Return the [X, Y] coordinate for the center point of the cell that contains the specified text.  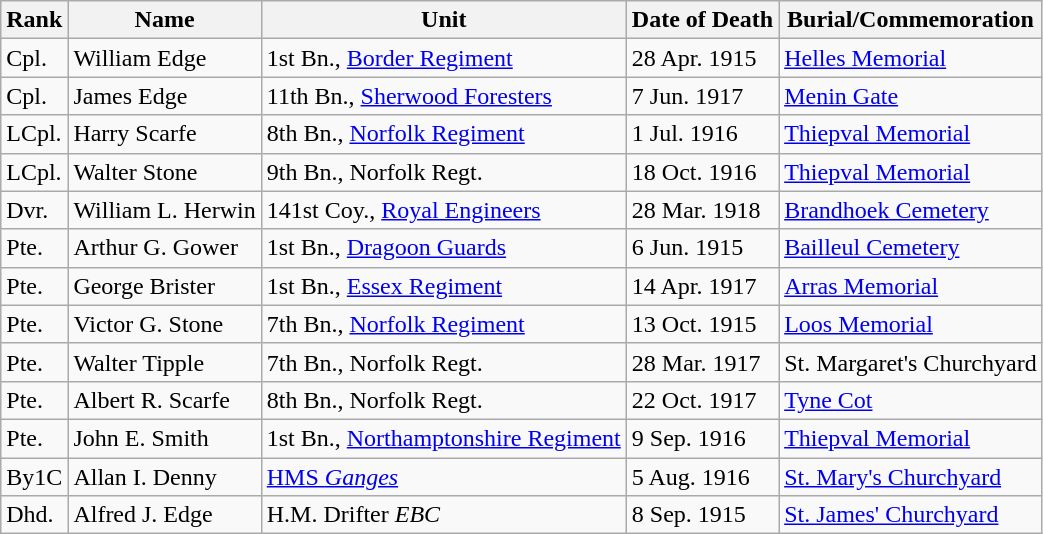
5 Aug. 1916 [702, 477]
Allan I. Denny [164, 477]
7 Jun. 1917 [702, 96]
28 Apr. 1915 [702, 58]
H.M. Drifter EBC [444, 515]
9 Sep. 1916 [702, 438]
Victor G. Stone [164, 324]
William L. Herwin [164, 210]
Loos Memorial [911, 324]
John E. Smith [164, 438]
1st Bn., Dragoon Guards [444, 248]
Name [164, 20]
18 Oct. 1916 [702, 172]
141st Coy., Royal Engineers [444, 210]
1st Bn., Border Regiment [444, 58]
Tyne Cot [911, 400]
Dhd. [34, 515]
St. Margaret's Churchyard [911, 362]
28 Mar. 1918 [702, 210]
1 Jul. 1916 [702, 134]
6 Jun. 1915 [702, 248]
Harry Scarfe [164, 134]
Burial/Commemoration [911, 20]
28 Mar. 1917 [702, 362]
HMS Ganges [444, 477]
Arras Memorial [911, 286]
Alfred J. Edge [164, 515]
1st Bn., Essex Regiment [444, 286]
James Edge [164, 96]
14 Apr. 1917 [702, 286]
Menin Gate [911, 96]
Helles Memorial [911, 58]
St. James' Churchyard [911, 515]
Albert R. Scarfe [164, 400]
22 Oct. 1917 [702, 400]
By1C [34, 477]
13 Oct. 1915 [702, 324]
Dvr. [34, 210]
George Brister [164, 286]
William Edge [164, 58]
Walter Stone [164, 172]
Unit [444, 20]
9th Bn., Norfolk Regt. [444, 172]
Rank [34, 20]
8th Bn., Norfolk Regiment [444, 134]
Date of Death [702, 20]
7th Bn., Norfolk Regiment [444, 324]
8 Sep. 1915 [702, 515]
7th Bn., Norfolk Regt. [444, 362]
8th Bn., Norfolk Regt. [444, 400]
Walter Tipple [164, 362]
Brandhoek Cemetery [911, 210]
Bailleul Cemetery [911, 248]
Arthur G. Gower [164, 248]
St. Mary's Churchyard [911, 477]
1st Bn., Northamptonshire Regiment [444, 438]
11th Bn., Sherwood Foresters [444, 96]
